Search for the cell housing the specified text and yield its [x, y] center coordinate. 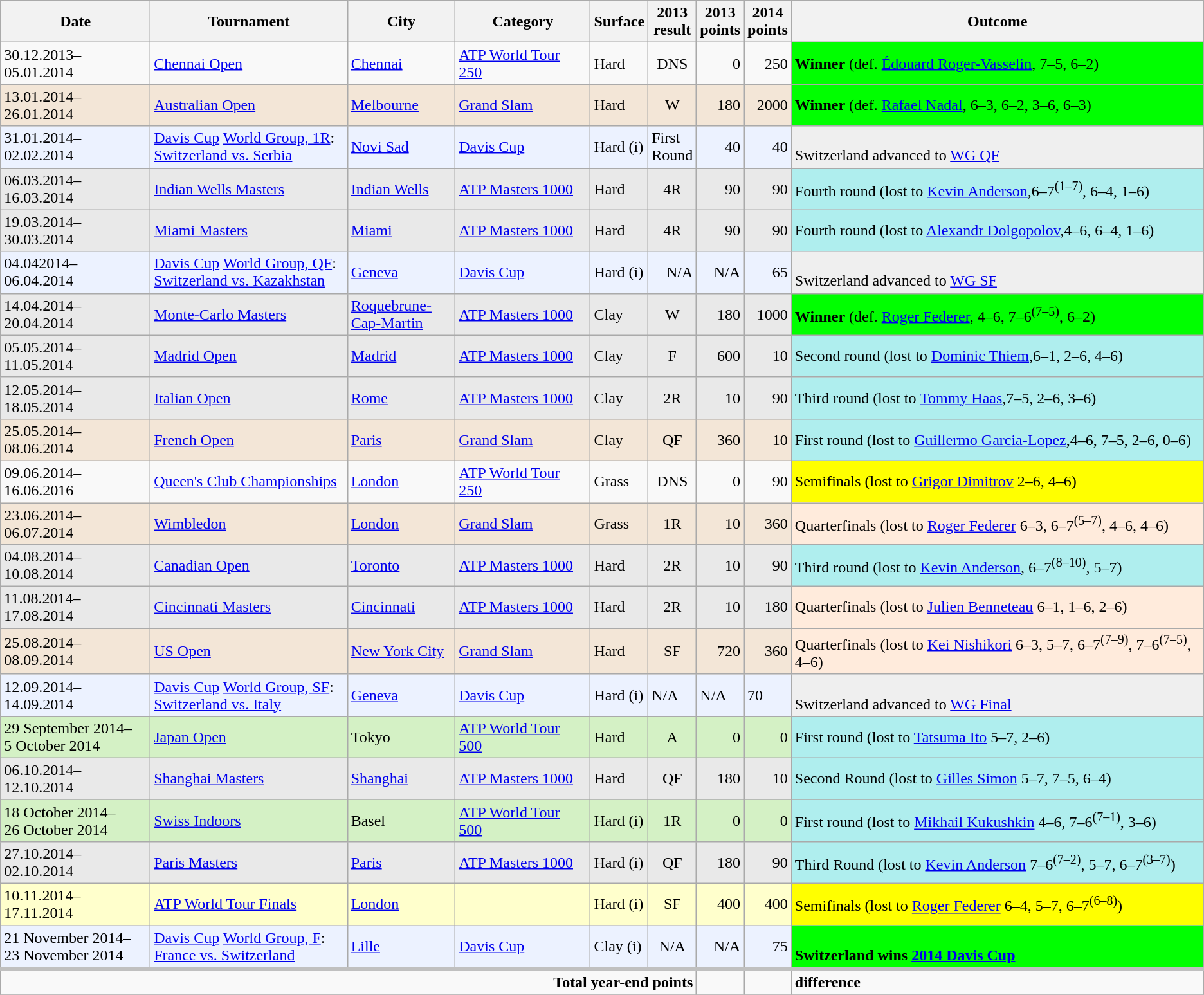
Chennai Open [249, 63]
Clay (i) [619, 947]
Quarterfinals (lost to Julien Benneteau 6–1, 1–6, 2–6) [997, 607]
2000 [768, 105]
Paris Masters [249, 862]
13.01.2014–26.01.2014 [76, 105]
2013 points [720, 22]
11.08.2014–17.08.2014 [76, 607]
31.01.2014–02.02.2014 [76, 147]
75 [768, 947]
04.08.2014–10.08.2014 [76, 566]
Monte-Carlo Masters [249, 314]
Miami Masters [249, 230]
Basel [401, 821]
First Round [673, 147]
25.05.2014–08.06.2014 [76, 440]
25.08.2014–08.09.2014 [76, 652]
Switzerland wins 2014 Davis Cup [997, 947]
Shanghai [401, 778]
Second Round (lost to Gilles Simon 5–7, 7–5, 6–4) [997, 778]
New York City [401, 652]
Shanghai Masters [249, 778]
21 November 2014–23 November 2014 [76, 947]
12.09.2014–14.09.2014 [76, 695]
Cincinnati Masters [249, 607]
A [673, 737]
2014 points [768, 22]
Fourth round (lost to Kevin Anderson,6–7(1–7), 6–4, 1–6) [997, 189]
Queen's Club Championships [249, 481]
29 September 2014–5 October 2014 [76, 737]
Fourth round (lost to Alexandr Dolgopolov,4–6, 6–4, 1–6) [997, 230]
Madrid Open [249, 356]
250 [768, 63]
2013 result [673, 22]
65 [768, 273]
1000 [768, 314]
Davis Cup World Group, SF: Switzerland vs. Italy [249, 695]
Indian Wells Masters [249, 189]
Outcome [997, 22]
Wimbledon [249, 524]
Third Round (lost to Kevin Anderson 7–6(7–2), 5–7, 6–7(3–7)) [997, 862]
27.10.2014–02.10.2014 [76, 862]
Japan Open [249, 737]
Quarterfinals (lost to Roger Federer 6–3, 6–7(5–7), 4–6, 4–6) [997, 524]
Date [76, 22]
05.05.2014–11.05.2014 [76, 356]
04.042014–06.04.2014 [76, 273]
Category [523, 22]
Rome [401, 397]
12.05.2014–18.05.2014 [76, 397]
Swiss Indoors [249, 821]
Lille [401, 947]
09.06.2014–16.06.2016 [76, 481]
30.12.2013–05.01.2014 [76, 63]
Chennai [401, 63]
Third round (lost to Kevin Anderson, 6–7(8–10), 5–7) [997, 566]
Italian Open [249, 397]
First round (lost to Guillermo Garcia-Lopez,4–6, 7–5, 2–6, 0–6) [997, 440]
Winner (def. Roger Federer, 4–6, 7–6(7–5), 6–2) [997, 314]
F [673, 356]
Tournament [249, 22]
Switzerland advanced to WG QF [997, 147]
Melbourne [401, 105]
Davis Cup World Group, QF: Switzerland vs. Kazakhstan [249, 273]
Winner (def. Édouard Roger-Vasselin, 7–5, 6–2) [997, 63]
Davis Cup World Group, F: France vs. Switzerland [249, 947]
Quarterfinals (lost to Kei Nishikori 6–3, 5–7, 6–7(7–9), 7–6(7–5), 4–6) [997, 652]
difference [997, 981]
Davis Cup World Group, 1R: Switzerland vs. Serbia [249, 147]
600 [720, 356]
06.03.2014–16.03.2014 [76, 189]
Novi Sad [401, 147]
Third round (lost to Tommy Haas,7–5, 2–6, 3–6) [997, 397]
First round (lost to Mikhail Kukushkin 4–6, 7–6(7–1), 3–6) [997, 821]
14.04.2014–20.04.2014 [76, 314]
70 [768, 695]
10.11.2014–17.11.2014 [76, 904]
Semifinals (lost to Grigor Dimitrov 2–6, 4–6) [997, 481]
720 [720, 652]
23.06.2014–06.07.2014 [76, 524]
Indian Wells [401, 189]
Surface [619, 22]
French Open [249, 440]
Canadian Open [249, 566]
Toronto [401, 566]
ATP World Tour Finals [249, 904]
Semifinals (lost to Roger Federer 6–4, 5–7, 6–7(6–8)) [997, 904]
Tokyo [401, 737]
18 October 2014–26 October 2014 [76, 821]
Winner (def. Rafael Nadal, 6–3, 6–2, 3–6, 6–3) [997, 105]
City [401, 22]
Australian Open [249, 105]
First round (lost to Tatsuma Ito 5–7, 2–6) [997, 737]
Total year-end points [349, 981]
Second round (lost to Dominic Thiem,6–1, 2–6, 4–6) [997, 356]
Switzerland advanced to WG SF [997, 273]
19.03.2014–30.03.2014 [76, 230]
Madrid [401, 356]
Miami [401, 230]
Switzerland advanced to WG Final [997, 695]
US Open [249, 652]
Cincinnati [401, 607]
Roquebrune-Cap-Martin [401, 314]
06.10.2014–12.10.2014 [76, 778]
